Extract the (x, y) coordinate from the center of the cell holding the provided text.  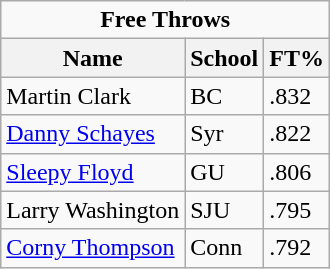
Martin Clark (93, 96)
Corny Thompson (93, 248)
Syr (224, 134)
BC (224, 96)
School (224, 58)
SJU (224, 210)
Name (93, 58)
.822 (297, 134)
.832 (297, 96)
FT% (297, 58)
.806 (297, 172)
Conn (224, 248)
.792 (297, 248)
Free Throws (166, 20)
Danny Schayes (93, 134)
Larry Washington (93, 210)
Sleepy Floyd (93, 172)
GU (224, 172)
.795 (297, 210)
